Return the [X, Y] coordinate for the center point of the cell that contains the specified text.  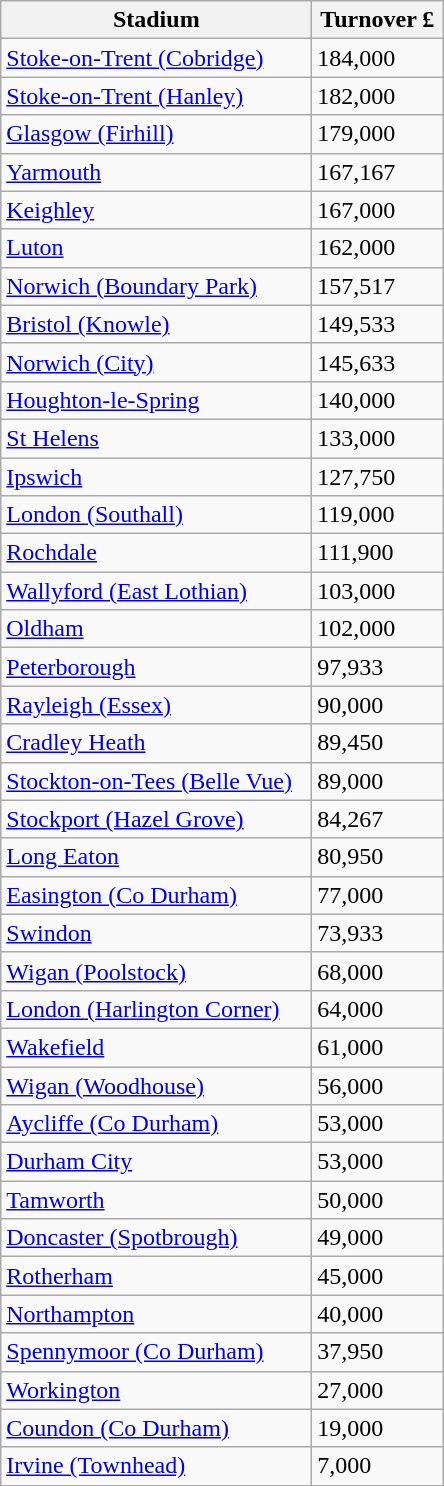
56,000 [378, 1085]
Houghton-le-Spring [156, 400]
84,267 [378, 819]
Spennymoor (Co Durham) [156, 1352]
Keighley [156, 210]
133,000 [378, 438]
Bristol (Knowle) [156, 324]
90,000 [378, 705]
64,000 [378, 1009]
Norwich (Boundary Park) [156, 286]
Stadium [156, 20]
Aycliffe (Co Durham) [156, 1124]
Rayleigh (Essex) [156, 705]
157,517 [378, 286]
102,000 [378, 629]
Tamworth [156, 1200]
Wallyford (East Lothian) [156, 591]
Durham City [156, 1162]
73,933 [378, 933]
Irvine (Townhead) [156, 1466]
182,000 [378, 96]
49,000 [378, 1238]
Stockport (Hazel Grove) [156, 819]
111,900 [378, 553]
Yarmouth [156, 172]
Easington (Co Durham) [156, 895]
77,000 [378, 895]
89,450 [378, 743]
Glasgow (Firhill) [156, 134]
Rotherham [156, 1276]
68,000 [378, 971]
Peterborough [156, 667]
179,000 [378, 134]
Cradley Heath [156, 743]
Swindon [156, 933]
50,000 [378, 1200]
40,000 [378, 1314]
19,000 [378, 1428]
London (Southall) [156, 515]
119,000 [378, 515]
145,633 [378, 362]
Coundon (Co Durham) [156, 1428]
Wakefield [156, 1047]
Rochdale [156, 553]
45,000 [378, 1276]
127,750 [378, 477]
Stoke-on-Trent (Cobridge) [156, 58]
Wigan (Poolstock) [156, 971]
Stoke-on-Trent (Hanley) [156, 96]
37,950 [378, 1352]
27,000 [378, 1390]
149,533 [378, 324]
Norwich (City) [156, 362]
Luton [156, 248]
167,167 [378, 172]
Wigan (Woodhouse) [156, 1085]
162,000 [378, 248]
Turnover £ [378, 20]
140,000 [378, 400]
61,000 [378, 1047]
Workington [156, 1390]
Oldham [156, 629]
103,000 [378, 591]
Long Eaton [156, 857]
184,000 [378, 58]
7,000 [378, 1466]
89,000 [378, 781]
Stockton-on-Tees (Belle Vue) [156, 781]
Doncaster (Spotbrough) [156, 1238]
97,933 [378, 667]
London (Harlington Corner) [156, 1009]
St Helens [156, 438]
80,950 [378, 857]
Ipswich [156, 477]
Northampton [156, 1314]
167,000 [378, 210]
